Return the [x, y] coordinate for the center point of the cell that contains the specified text.  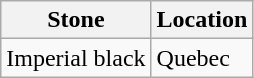
Imperial black [76, 58]
Quebec [202, 58]
Location [202, 20]
Stone [76, 20]
